Detect which cell encompasses the target text, then output its (X, Y) center coordinate. 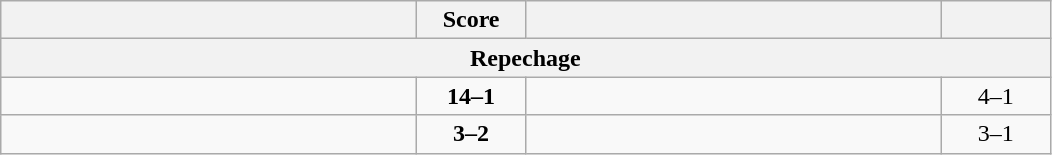
4–1 (996, 96)
Repechage (526, 58)
3–2 (472, 134)
3–1 (996, 134)
14–1 (472, 96)
Score (472, 20)
